Identify which cell holds the provided text, then report its (X, Y) central coordinate. 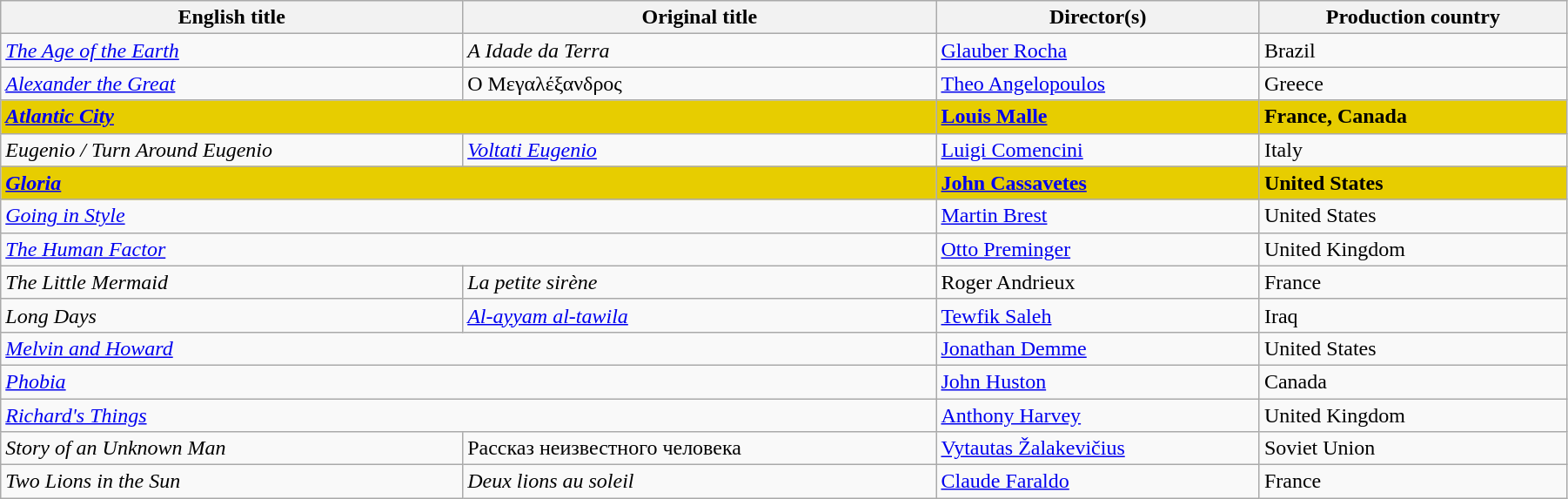
Greece (1413, 84)
The Little Mermaid (231, 282)
Richard's Things (468, 415)
Glauber Rocha (1098, 51)
Eugenio / Turn Around Eugenio (231, 150)
La petite sirène (700, 282)
Melvin and Howard (468, 348)
Otto Preminger (1098, 249)
Iraq (1413, 315)
Рассказ неизвестного человека (700, 448)
Louis Malle (1098, 117)
Theo Angelopoulos (1098, 84)
Soviet Union (1413, 448)
Ο Μεγαλέξανδρος (700, 84)
John Huston (1098, 381)
Brazil (1413, 51)
Claude Faraldo (1098, 482)
Two Lions in the Sun (231, 482)
Jonathan Demme (1098, 348)
Luigi Comencini (1098, 150)
Atlantic City (468, 117)
Production country (1413, 17)
Long Days (231, 315)
Italy (1413, 150)
Al-ayyam al-tawila (700, 315)
Anthony Harvey (1098, 415)
Canada (1413, 381)
Gloria (468, 183)
Voltati Eugenio (700, 150)
Tewfik Saleh (1098, 315)
Alexander the Great (231, 84)
Story of an Unknown Man (231, 448)
Original title (700, 17)
A Idade da Terra (700, 51)
Roger Andrieux (1098, 282)
The Human Factor (468, 249)
Deux lions au soleil (700, 482)
Martin Brest (1098, 216)
Vytautas Žalakevičius (1098, 448)
Going in Style (468, 216)
Director(s) (1098, 17)
John Cassavetes (1098, 183)
English title (231, 17)
France, Canada (1413, 117)
Phobia (468, 381)
The Age of the Earth (231, 51)
